Pinpoint the cell where the given text exists, returning its [X, Y] midpoint coordinate. 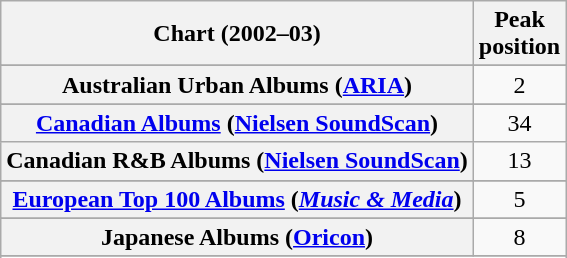
Australian Urban Albums (ARIA) [238, 85]
European Top 100 Albums (Music & Media) [238, 199]
Chart (2002–03) [238, 34]
Canadian R&B Albums (Nielsen SoundScan) [238, 161]
8 [519, 237]
5 [519, 199]
2 [519, 85]
Japanese Albums (Oricon) [238, 237]
Peakposition [519, 34]
Canadian Albums (Nielsen SoundScan) [238, 123]
34 [519, 123]
13 [519, 161]
